Determine the [X, Y] coordinate at the center of the cell enclosing the given text.  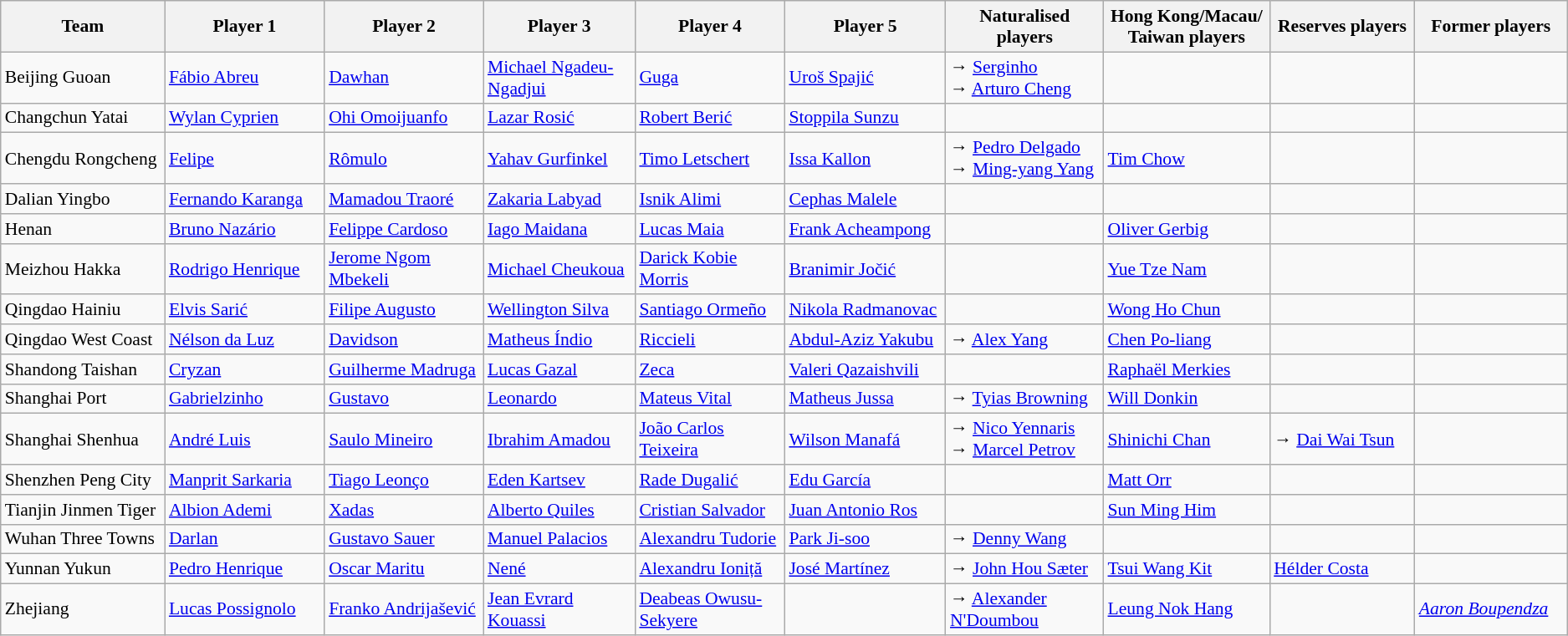
Abdul-Aziz Yakubu [865, 339]
Henan [83, 229]
Cryzan [244, 369]
Yunnan Yukun [83, 569]
Felipe [244, 159]
Shandong Taishan [83, 369]
Cephas Malele [865, 199]
Michael Ngadeu-Ngadjui [559, 77]
Alexandru Ioniță [709, 569]
Guilherme Madruga [404, 369]
Leonardo [559, 399]
Chengdu Rongcheng [83, 159]
Pedro Henrique [244, 569]
Sun Ming Him [1186, 510]
Darlan [244, 539]
Lucas Possignolo [244, 610]
Wong Ho Chun [1186, 310]
Player 1 [244, 27]
Mateus Vital [709, 399]
Meizhou Hakka [83, 269]
Fernando Karanga [244, 199]
Rômulo [404, 159]
Stoppila Sunzu [865, 118]
Player 3 [559, 27]
Team [83, 27]
Elvis Sarić [244, 310]
Raphaël Merkies [1186, 369]
Manprit Sarkaria [244, 480]
Lucas Gazal [559, 369]
→ Pedro Delgado→ Ming-yang Yang [1025, 159]
Matheus Jussa [865, 399]
Player 2 [404, 27]
Shenzhen Peng City [83, 480]
Guga [709, 77]
Nélson da Luz [244, 339]
→ Alexander N'Doumbou [1025, 610]
Davidson [404, 339]
Oliver Gerbig [1186, 229]
Jerome Ngom Mbekeli [404, 269]
Leung Nok Hang [1186, 610]
Ohi Omoijuanfo [404, 118]
Robert Berić [709, 118]
→ Denny Wang [1025, 539]
João Carlos Teixeira [709, 440]
Santiago Ormeño [709, 310]
Filipe Augusto [404, 310]
Hong Kong/Macau/Taiwan players [1186, 27]
Beijing Guoan [83, 77]
Nené [559, 569]
Naturalised players [1025, 27]
Rodrigo Henrique [244, 269]
Saulo Mineiro [404, 440]
Michael Cheukoua [559, 269]
Dawhan [404, 77]
Darick Kobie Morris [709, 269]
Frank Acheampong [865, 229]
Wilson Manafá [865, 440]
→ Alex Yang [1025, 339]
Isnik Alimi [709, 199]
Edu García [865, 480]
→ Nico Yennaris→ Marcel Petrov [1025, 440]
Reserves players [1342, 27]
Bruno Nazário [244, 229]
Yue Tze Nam [1186, 269]
Branimir Jočić [865, 269]
Oscar Maritu [404, 569]
Matheus Índio [559, 339]
Gabrielzinho [244, 399]
→ John Hou Sæter [1025, 569]
Will Donkin [1186, 399]
Player 5 [865, 27]
Nikola Radmanovac [865, 310]
Fábio Abreu [244, 77]
Tsui Wang Kit [1186, 569]
Shanghai Port [83, 399]
André Luis [244, 440]
Tim Chow [1186, 159]
Lazar Rosić [559, 118]
Ibrahim Amadou [559, 440]
Xadas [404, 510]
Mamadou Traoré [404, 199]
José Martínez [865, 569]
Eden Kartsev [559, 480]
Iago Maidana [559, 229]
Albion Ademi [244, 510]
Zhejiang [83, 610]
Franko Andrijašević [404, 610]
Issa Kallon [865, 159]
Jean Evrard Kouassi [559, 610]
Rade Dugalić [709, 480]
Manuel Palacios [559, 539]
Deabeas Owusu-Sekyere [709, 610]
Wuhan Three Towns [83, 539]
Zeca [709, 369]
→ Tyias Browning [1025, 399]
Gustavo [404, 399]
Aaron Boupendza [1491, 610]
Changchun Yatai [83, 118]
Shanghai Shenhua [83, 440]
Hélder Costa [1342, 569]
Alberto Quiles [559, 510]
Player 4 [709, 27]
→ Dai Wai Tsun [1342, 440]
Matt Orr [1186, 480]
Tiago Leonço [404, 480]
Qingdao Hainiu [83, 310]
Gustavo Sauer [404, 539]
Former players [1491, 27]
Riccieli [709, 339]
Alexandru Tudorie [709, 539]
Wylan Cyprien [244, 118]
Juan Antonio Ros [865, 510]
→ Serginho→ Arturo Cheng [1025, 77]
Tianjin Jinmen Tiger [83, 510]
Cristian Salvador [709, 510]
Chen Po-liang [1186, 339]
Felippe Cardoso [404, 229]
Timo Letschert [709, 159]
Wellington Silva [559, 310]
Valeri Qazaishvili [865, 369]
Dalian Yingbo [83, 199]
Uroš Spajić [865, 77]
Shinichi Chan [1186, 440]
Qingdao West Coast [83, 339]
Zakaria Labyad [559, 199]
Yahav Gurfinkel [559, 159]
Lucas Maia [709, 229]
Park Ji-soo [865, 539]
